For the text-containing cell, return its midpoint in (x, y) coordinate format. 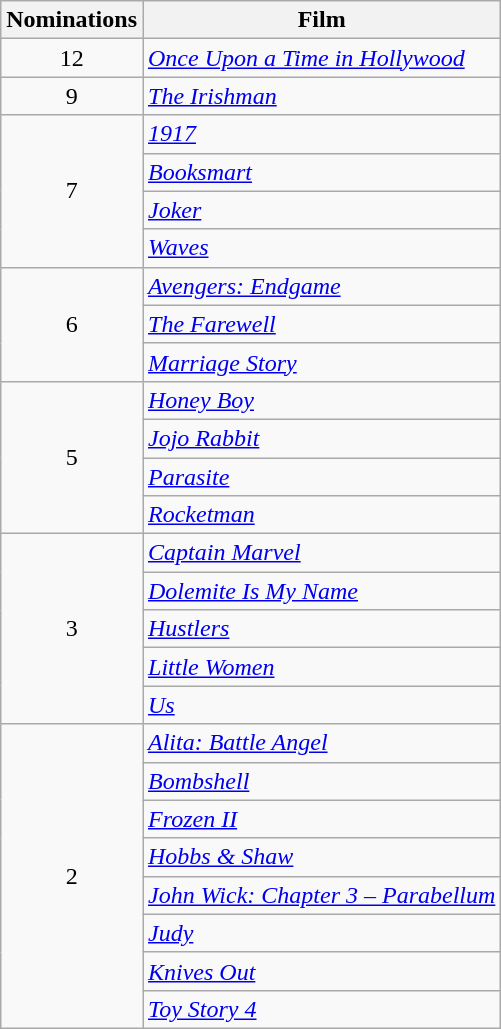
7 (72, 191)
6 (72, 324)
Bombshell (321, 781)
Film (321, 20)
Judy (321, 933)
Parasite (321, 477)
Once Upon a Time in Hollywood (321, 58)
Joker (321, 210)
Booksmart (321, 172)
Jojo Rabbit (321, 438)
Us (321, 705)
2 (72, 876)
Waves (321, 248)
John Wick: Chapter 3 – Parabellum (321, 895)
Alita: Battle Angel (321, 743)
3 (72, 629)
Honey Boy (321, 400)
Avengers: Endgame (321, 286)
12 (72, 58)
Hobbs & Shaw (321, 857)
5 (72, 457)
1917 (321, 134)
Rocketman (321, 515)
9 (72, 96)
The Irishman (321, 96)
Toy Story 4 (321, 1009)
Marriage Story (321, 362)
Hustlers (321, 629)
Dolemite Is My Name (321, 591)
Captain Marvel (321, 553)
Little Women (321, 667)
Nominations (72, 20)
Frozen II (321, 819)
Knives Out (321, 971)
The Farewell (321, 324)
